Pinpoint the cell where the given text exists, returning its [X, Y] midpoint coordinate. 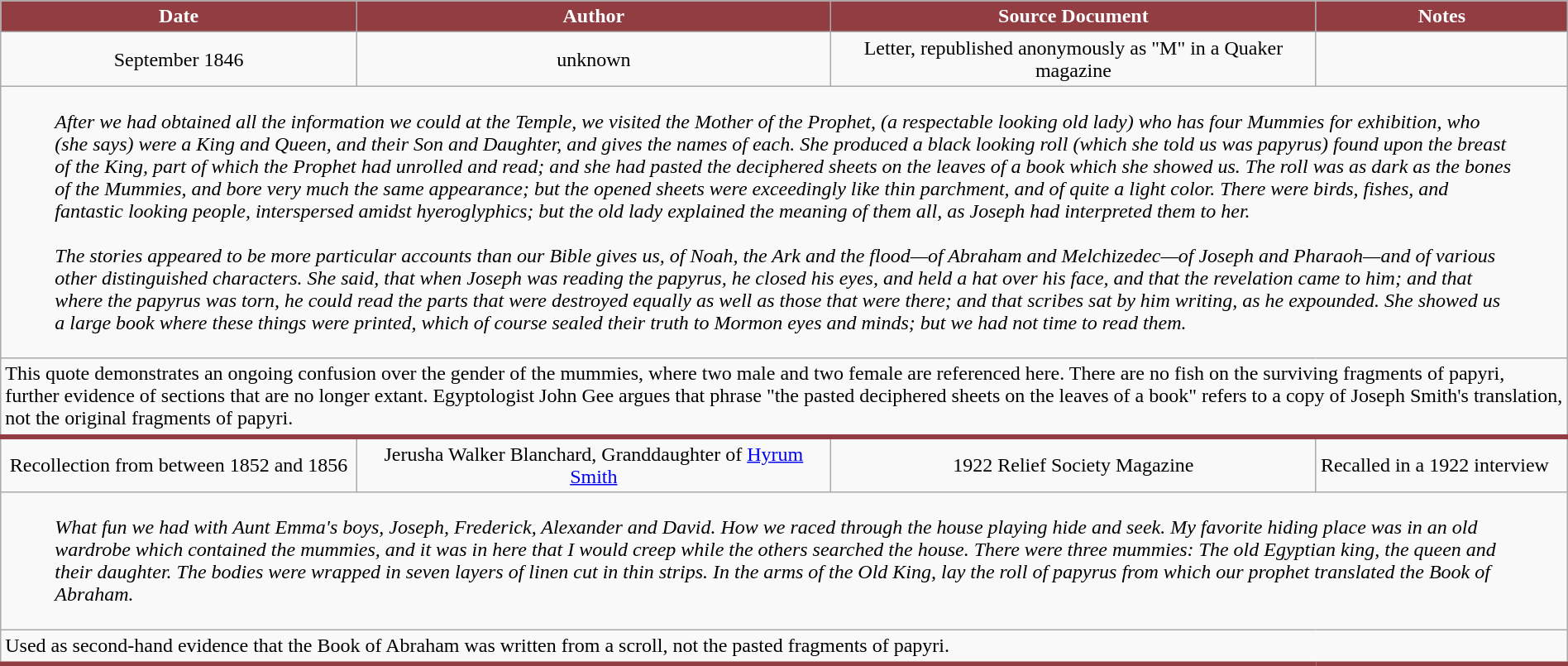
Date [179, 17]
Source Document [1073, 17]
unknown [594, 60]
Used as second-hand evidence that the Book of Abraham was written from a scroll, not the pasted fragments of papyri. [784, 647]
Recalled in a 1922 interview [1441, 463]
Jerusha Walker Blanchard, Granddaughter of Hyrum Smith [594, 463]
Letter, republished anonymously as "M" in a Quaker magazine [1073, 60]
September 1846 [179, 60]
1922 Relief Society Magazine [1073, 463]
Notes [1441, 17]
Author [594, 17]
Recollection from between 1852 and 1856 [179, 463]
